Scan for the cell matching the given text and deliver its (X, Y) coordinate at center. 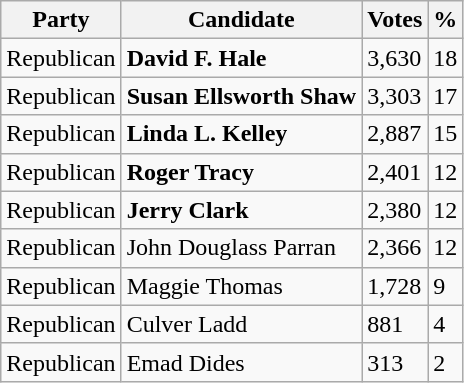
3,630 (395, 58)
John Douglass Parran (241, 248)
313 (395, 362)
2,380 (395, 210)
4 (446, 324)
17 (446, 96)
1,728 (395, 286)
881 (395, 324)
Party (61, 20)
3,303 (395, 96)
2,887 (395, 134)
Votes (395, 20)
Jerry Clark (241, 210)
Roger Tracy (241, 172)
Emad Dides (241, 362)
% (446, 20)
David F. Hale (241, 58)
15 (446, 134)
18 (446, 58)
2,366 (395, 248)
2,401 (395, 172)
Susan Ellsworth Shaw (241, 96)
9 (446, 286)
Candidate (241, 20)
Maggie Thomas (241, 286)
Linda L. Kelley (241, 134)
Culver Ladd (241, 324)
2 (446, 362)
